Capture the cell that displays the provided text and extract its [x, y] central coordinate. 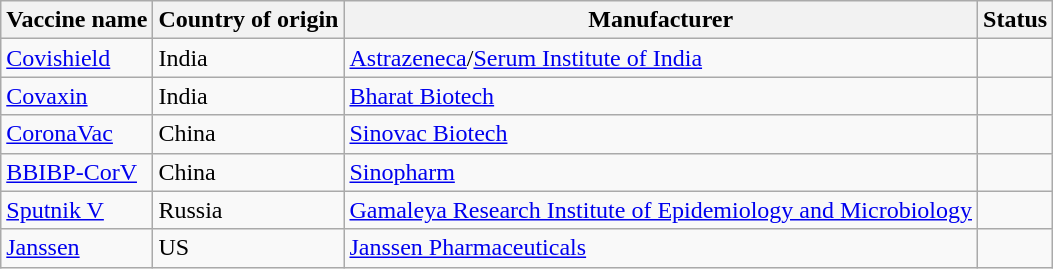
Janssen Pharmaceuticals [661, 248]
Country of origin [248, 20]
Sputnik V [77, 210]
Manufacturer [661, 20]
Russia [248, 210]
US [248, 248]
Vaccine name [77, 20]
Gamaleya Research Institute of Epidemiology and Microbiology [661, 210]
Bharat Biotech [661, 96]
Covishield [77, 58]
Status [1016, 20]
Janssen [77, 248]
Sinopharm [661, 172]
BBIBP-CorV [77, 172]
Astrazeneca/Serum Institute of India [661, 58]
Sinovac Biotech [661, 134]
CoronaVac [77, 134]
Covaxin [77, 96]
